Find where the given text appears and provide that cell's center as [x, y] coordinate. 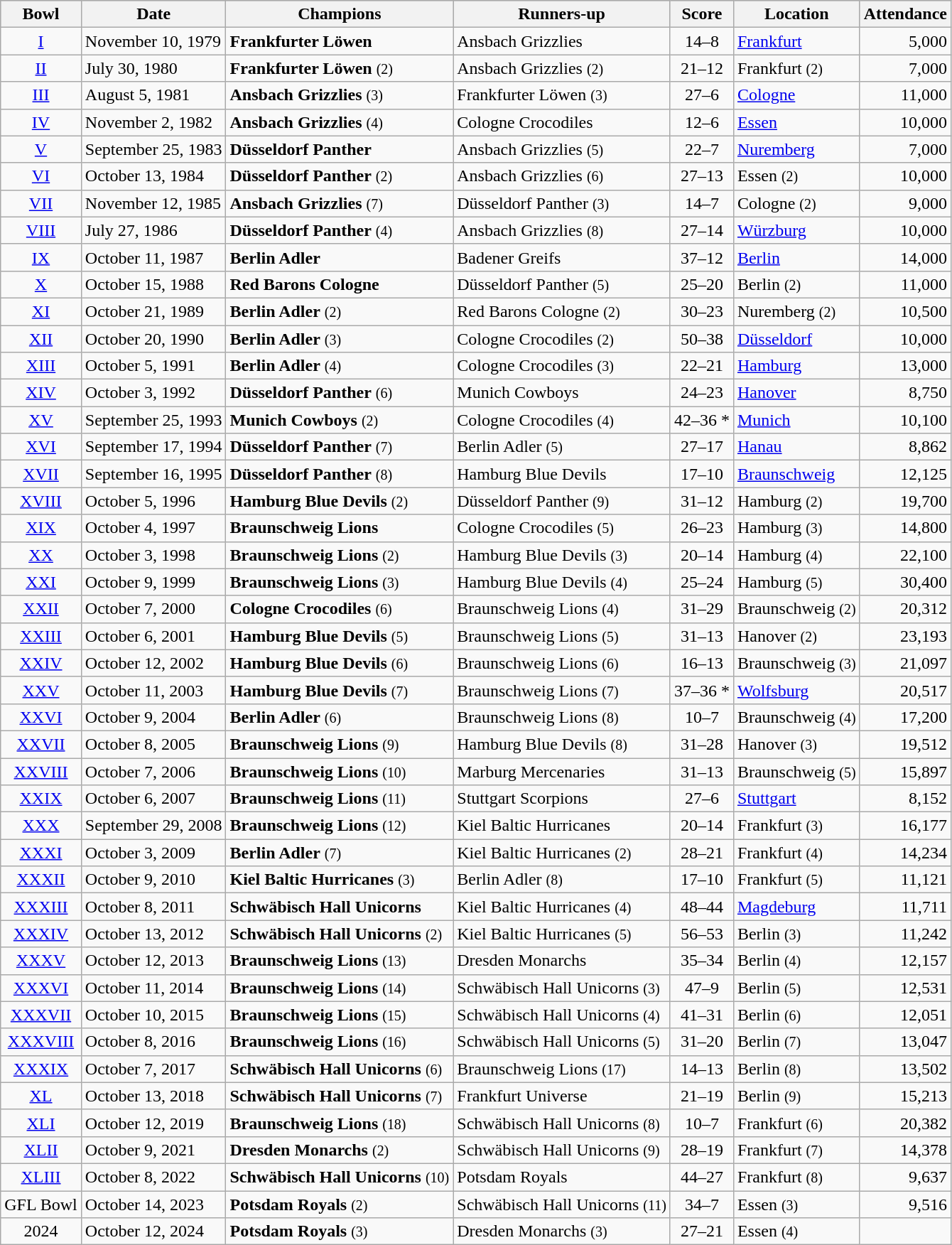
56–53 [702, 934]
October 10, 2015 [153, 1015]
21–19 [702, 1096]
35–34 [702, 961]
Schwäbisch Hall Unicorns (4) [562, 1015]
Ansbach Grizzlies (4) [340, 122]
15,213 [905, 1096]
14–8 [702, 41]
Berlin Adler (6) [340, 717]
October 12, 2013 [153, 961]
Hamburg Blue Devils (3) [562, 555]
Düsseldorf Panther (5) [562, 284]
24–23 [702, 393]
Nuremberg [796, 149]
Cologne Crocodiles (4) [562, 420]
17,200 [905, 717]
Potsdam Royals (2) [340, 1204]
XLIII [41, 1177]
Braunschweig Lions (15) [340, 1015]
XXVI [41, 717]
27–17 [702, 447]
Runners-up [562, 14]
Schwäbisch Hall Unicorns (5) [562, 1042]
Frankfurt (3) [796, 826]
Braunschweig Lions (17) [562, 1069]
Kiel Baltic Hurricanes (5) [562, 934]
14,000 [905, 257]
GFL Bowl [41, 1204]
Braunschweig Lions (9) [340, 744]
November 12, 1985 [153, 203]
II [41, 68]
Düsseldorf Panther [340, 149]
31–29 [702, 609]
Cologne Crocodiles (5) [562, 528]
Hamburg (4) [796, 555]
November 10, 1979 [153, 41]
October 6, 2001 [153, 636]
Ansbach Grizzlies (6) [562, 176]
Frankfurter Löwen (3) [562, 95]
VI [41, 176]
22–7 [702, 149]
October 14, 2023 [153, 1204]
October 9, 2010 [153, 880]
12–6 [702, 122]
Berlin Adler (4) [340, 366]
Stuttgart Scorpions [562, 799]
III [41, 95]
20,312 [905, 609]
Berlin (3) [796, 934]
14–13 [702, 1069]
Hanau [796, 447]
Kiel Baltic Hurricanes [562, 826]
Ansbach Grizzlies [562, 41]
44–27 [702, 1177]
Düsseldorf Panther (9) [562, 501]
Berlin (9) [796, 1096]
Essen (4) [796, 1231]
Braunschweig Lions (3) [340, 582]
28–19 [702, 1150]
27–14 [702, 230]
5,000 [905, 41]
Frankfurt (2) [796, 68]
Hamburg Blue Devils (7) [340, 690]
16–13 [702, 663]
13,502 [905, 1069]
XXX [41, 826]
XXII [41, 609]
October 11, 2014 [153, 988]
XXVII [41, 744]
XXXI [41, 853]
Munich [796, 420]
10,100 [905, 420]
2024 [41, 1231]
Braunschweig Lions (13) [340, 961]
25–20 [702, 284]
September 25, 1983 [153, 149]
October 3, 1998 [153, 555]
47–9 [702, 988]
Frankfurter Löwen (2) [340, 68]
Frankfurt [796, 41]
XII [41, 339]
Ansbach Grizzlies (2) [562, 68]
October 8, 2011 [153, 907]
Braunschweig Lions (18) [340, 1123]
Schwäbisch Hall Unicorns (8) [562, 1123]
Munich Cowboys [562, 393]
Champions [340, 14]
October 8, 2022 [153, 1177]
I [41, 41]
XXIII [41, 636]
October 7, 2017 [153, 1069]
Braunschweig Lions (4) [562, 609]
XXXVI [41, 988]
8,152 [905, 799]
Berlin (5) [796, 988]
Cologne (2) [796, 203]
Location [796, 14]
October 9, 2004 [153, 717]
Red Barons Cologne (2) [562, 311]
October 21, 1989 [153, 311]
XXIX [41, 799]
XXXVII [41, 1015]
37–36 * [702, 690]
Braunschweig Lions (7) [562, 690]
Kiel Baltic Hurricanes (4) [562, 907]
27–13 [702, 176]
Kiel Baltic Hurricanes (3) [340, 880]
XLII [41, 1150]
Essen (3) [796, 1204]
Braunschweig [796, 474]
50–38 [702, 339]
Hamburg (3) [796, 528]
XI [41, 311]
XXI [41, 582]
Braunschweig (5) [796, 771]
Dresden Monarchs [562, 961]
22,100 [905, 555]
Score [702, 14]
October 9, 2021 [153, 1150]
48–44 [702, 907]
Braunschweig Lions (14) [340, 988]
Düsseldorf Panther (7) [340, 447]
Badener Greifs [562, 257]
Hamburg Blue Devils (4) [562, 582]
31–28 [702, 744]
Schwäbisch Hall Unicorns (3) [562, 988]
Ansbach Grizzlies (3) [340, 95]
31–20 [702, 1042]
Potsdam Royals [562, 1177]
21–12 [702, 68]
Dresden Monarchs (3) [562, 1231]
October 12, 2024 [153, 1231]
23,193 [905, 636]
Düsseldorf Panther (3) [562, 203]
12,125 [905, 474]
25–24 [702, 582]
Düsseldorf Panther (2) [340, 176]
Schwäbisch Hall Unicorns (2) [340, 934]
Hamburg (2) [796, 501]
September 29, 2008 [153, 826]
Frankfurt (8) [796, 1177]
VII [41, 203]
July 27, 1986 [153, 230]
Wolfsburg [796, 690]
Braunschweig Lions (11) [340, 799]
Hamburg Blue Devils [562, 474]
August 5, 1981 [153, 95]
Ansbach Grizzlies (5) [562, 149]
Hamburg Blue Devils (5) [340, 636]
30,400 [905, 582]
VIII [41, 230]
12,157 [905, 961]
Frankfurt (4) [796, 853]
October 9, 1999 [153, 582]
XX [41, 555]
11,242 [905, 934]
21,097 [905, 663]
16,177 [905, 826]
Frankfurt (7) [796, 1150]
8,750 [905, 393]
Berlin Adler (5) [562, 447]
V [41, 149]
14,234 [905, 853]
XXXV [41, 961]
9,000 [905, 203]
Braunschweig (3) [796, 663]
Berlin (6) [796, 1015]
September 17, 1994 [153, 447]
Würzburg [796, 230]
XIV [41, 393]
October 5, 1991 [153, 366]
Cologne Crocodiles (2) [562, 339]
Frankfurt (5) [796, 880]
Nuremberg (2) [796, 311]
Braunschweig Lions (8) [562, 717]
Ansbach Grizzlies (8) [562, 230]
October 7, 2000 [153, 609]
Essen [796, 122]
Bowl [41, 14]
XLI [41, 1123]
X [41, 284]
Hamburg Blue Devils (6) [340, 663]
October 13, 2012 [153, 934]
XXXIV [41, 934]
10,500 [905, 311]
Berlin (8) [796, 1069]
19,512 [905, 744]
XIII [41, 366]
Hanover [796, 393]
Hanover (3) [796, 744]
Dresden Monarchs (2) [340, 1150]
Berlin [796, 257]
October 11, 2003 [153, 690]
October 15, 1988 [153, 284]
42–36 * [702, 420]
Braunschweig Lions (16) [340, 1042]
9,516 [905, 1204]
Braunschweig (4) [796, 717]
Schwäbisch Hall Unicorns (11) [562, 1204]
15,897 [905, 771]
XVIII [41, 501]
31–12 [702, 501]
XXXVIII [41, 1042]
Cologne [796, 95]
Braunschweig Lions [340, 528]
Cologne Crocodiles (6) [340, 609]
28–21 [702, 853]
Düsseldorf Panther (4) [340, 230]
Braunschweig Lions (6) [562, 663]
Schwäbisch Hall Unicorns (6) [340, 1069]
IV [41, 122]
20,517 [905, 690]
XIX [41, 528]
Hamburg (5) [796, 582]
Frankfurt (6) [796, 1123]
Kiel Baltic Hurricanes (2) [562, 853]
Date [153, 14]
October 4, 1997 [153, 528]
XXXII [41, 880]
Essen (2) [796, 176]
July 30, 1980 [153, 68]
Braunschweig Lions (2) [340, 555]
37–12 [702, 257]
41–31 [702, 1015]
Braunschweig (2) [796, 609]
Red Barons Cologne [340, 284]
October 13, 1984 [153, 176]
October 8, 2005 [153, 744]
11,121 [905, 880]
October 3, 2009 [153, 853]
Potsdam Royals (3) [340, 1231]
13,047 [905, 1042]
XXXIII [41, 907]
XXVIII [41, 771]
October 12, 2002 [153, 663]
Düsseldorf Panther (6) [340, 393]
October 20, 1990 [153, 339]
Braunschweig Lions (5) [562, 636]
Berlin Adler (7) [340, 853]
20,382 [905, 1123]
XVII [41, 474]
October 11, 1987 [153, 257]
8,862 [905, 447]
October 7, 2006 [153, 771]
Schwäbisch Hall Unicorns (9) [562, 1150]
Schwäbisch Hall Unicorns [340, 907]
Hamburg [796, 366]
Hamburg Blue Devils (2) [340, 501]
Cologne Crocodiles [562, 122]
Schwäbisch Hall Unicorns (10) [340, 1177]
34–7 [702, 1204]
XXIV [41, 663]
Stuttgart [796, 799]
XXV [41, 690]
Attendance [905, 14]
XL [41, 1096]
IX [41, 257]
Berlin (2) [796, 284]
Schwäbisch Hall Unicorns (7) [340, 1096]
12,531 [905, 988]
October 13, 2018 [153, 1096]
XV [41, 420]
Munich Cowboys (2) [340, 420]
Hamburg Blue Devils (8) [562, 744]
22–21 [702, 366]
9,637 [905, 1177]
26–23 [702, 528]
September 16, 1995 [153, 474]
Berlin Adler (3) [340, 339]
Magdeburg [796, 907]
11,711 [905, 907]
14,378 [905, 1150]
Marburg Mercenaries [562, 771]
14,800 [905, 528]
14–7 [702, 203]
Cologne Crocodiles (3) [562, 366]
Ansbach Grizzlies (7) [340, 203]
November 2, 1982 [153, 122]
Berlin Adler [340, 257]
October 5, 1996 [153, 501]
Berlin Adler (8) [562, 880]
Berlin (4) [796, 961]
October 3, 1992 [153, 393]
Berlin Adler (2) [340, 311]
Düsseldorf [796, 339]
Berlin (7) [796, 1042]
Braunschweig Lions (10) [340, 771]
19,700 [905, 501]
Braunschweig Lions (12) [340, 826]
XVI [41, 447]
XXXIX [41, 1069]
12,051 [905, 1015]
October 6, 2007 [153, 799]
13,000 [905, 366]
October 12, 2019 [153, 1123]
Frankfurter Löwen [340, 41]
October 8, 2016 [153, 1042]
Hanover (2) [796, 636]
September 25, 1993 [153, 420]
27–21 [702, 1231]
Düsseldorf Panther (8) [340, 474]
Frankfurt Universe [562, 1096]
30–23 [702, 311]
